From the cell containing the given text, extract its center point as [X, Y] coordinate. 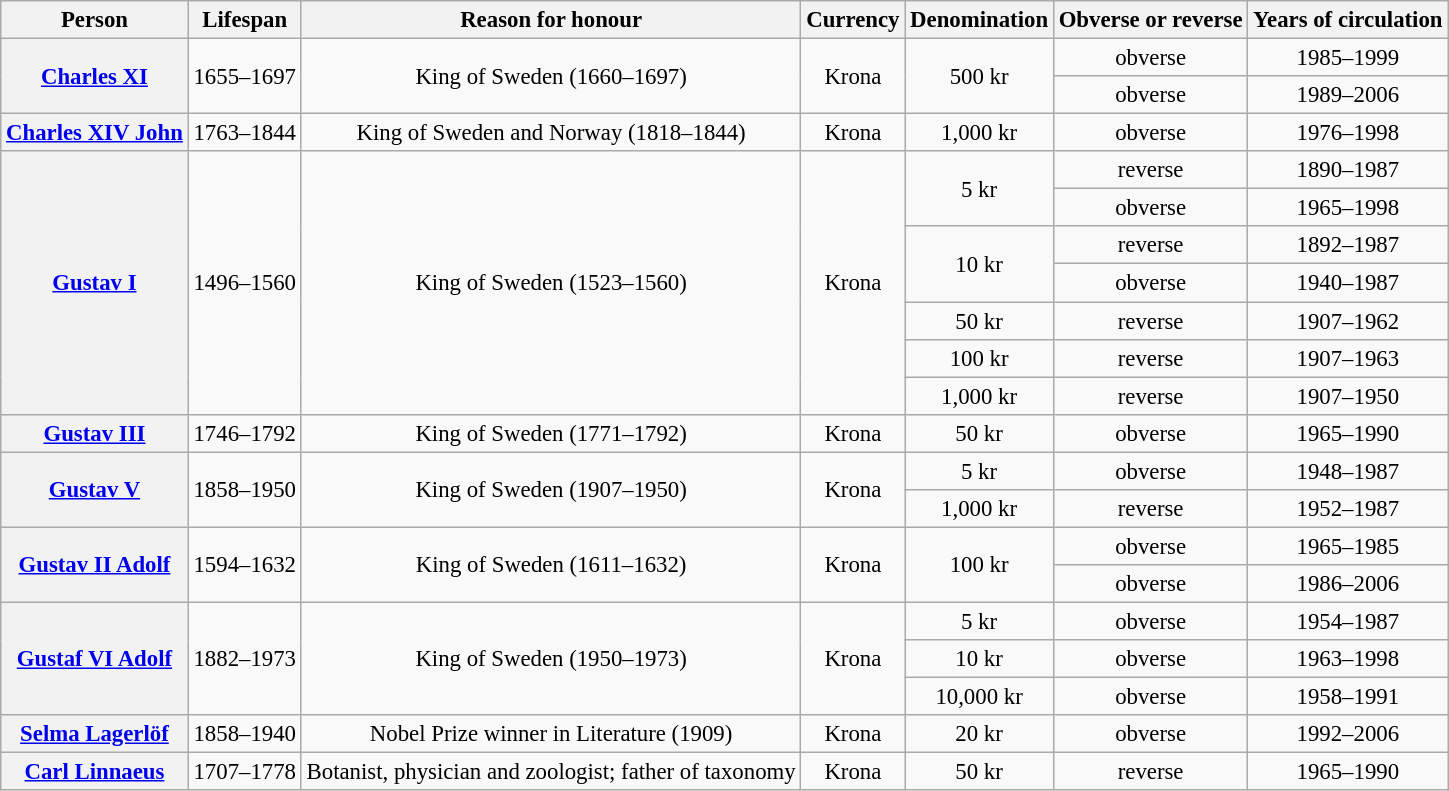
Charles XIV John [94, 133]
Botanist, physician and zoologist; father of taxonomy [551, 772]
10,000 kr [980, 697]
Gustav I [94, 282]
Carl Linnaeus [94, 772]
1655–1697 [244, 76]
1496–1560 [244, 282]
500 kr [980, 76]
1858–1950 [244, 490]
1976–1998 [1348, 133]
1907–1962 [1348, 321]
Person [94, 20]
King of Sweden and Norway (1818–1844) [551, 133]
Gustav II Adolf [94, 564]
1892–1987 [1348, 245]
1746–1792 [244, 433]
1890–1987 [1348, 170]
1858–1940 [244, 734]
Gustaf VI Adolf [94, 658]
1907–1950 [1348, 396]
King of Sweden (1950–1973) [551, 658]
1958–1991 [1348, 697]
1948–1987 [1348, 471]
1940–1987 [1348, 283]
1907–1963 [1348, 358]
King of Sweden (1660–1697) [551, 76]
Nobel Prize winner in Literature (1909) [551, 734]
1965–1998 [1348, 208]
Gustav V [94, 490]
King of Sweden (1907–1950) [551, 490]
Charles XI [94, 76]
King of Sweden (1523–1560) [551, 282]
1989–2006 [1348, 95]
1954–1987 [1348, 621]
King of Sweden (1771–1792) [551, 433]
1952–1987 [1348, 509]
Obverse or reverse [1150, 20]
Denomination [980, 20]
1882–1973 [244, 658]
1992–2006 [1348, 734]
1985–1999 [1348, 58]
1965–1985 [1348, 546]
1963–1998 [1348, 659]
Selma Lagerlöf [94, 734]
Gustav III [94, 433]
Currency [853, 20]
Lifespan [244, 20]
King of Sweden (1611–1632) [551, 564]
Reason for honour [551, 20]
1594–1632 [244, 564]
1986–2006 [1348, 584]
1763–1844 [244, 133]
Years of circulation [1348, 20]
20 kr [980, 734]
1707–1778 [244, 772]
